Scan for the cell matching the given text and deliver its (X, Y) coordinate at center. 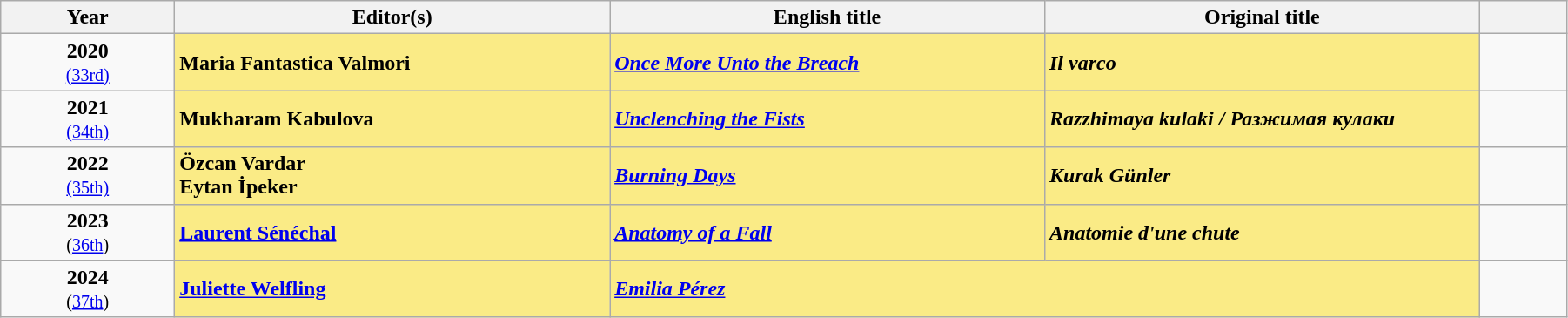
2020(33rd) (88, 63)
2022(35th) (88, 176)
Juliette Welfling (392, 289)
Özcan Vardar Eytan İpeker (392, 176)
Emilia Pérez (1045, 289)
2024(37th) (88, 289)
Razzhimaya kulaki / Разжимая кулаки (1262, 118)
Maria Fantastica Valmori (392, 63)
Anatomy of a Fall (828, 232)
Editor(s) (392, 17)
Laurent Sénéchal (392, 232)
2021(34th) (88, 118)
Original title (1262, 17)
Il varco (1262, 63)
Burning Days (828, 176)
Once More Unto the Breach (828, 63)
Anatomie d'une chute (1262, 232)
Unclenching the Fists (828, 118)
Mukharam Kabulova (392, 118)
2023(36th) (88, 232)
English title (828, 17)
Year (88, 17)
Kurak Günler (1262, 176)
